Return (x, y) of the center of cell containing provided text 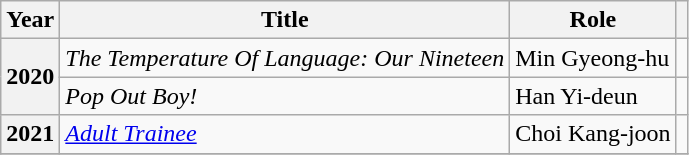
Adult Trainee (285, 134)
The Temperature Of Language: Our Nineteen (285, 58)
2020 (30, 77)
Han Yi-deun (593, 96)
Min Gyeong-hu (593, 58)
Year (30, 20)
Role (593, 20)
Pop Out Boy! (285, 96)
Choi Kang-joon (593, 134)
Title (285, 20)
2021 (30, 134)
